Detect which cell encompasses the target text, then output its (x, y) center coordinate. 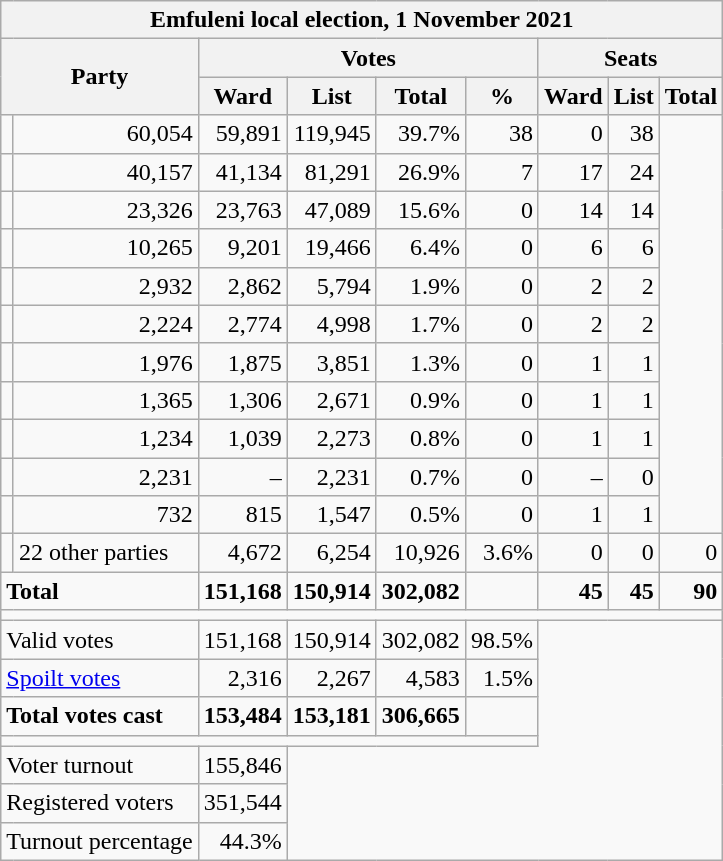
22 other parties (106, 553)
% (502, 96)
1,547 (332, 515)
4,672 (242, 553)
Votes (368, 58)
59,891 (242, 134)
Spoilt votes (100, 678)
23,326 (106, 210)
155,846 (242, 765)
81,291 (332, 172)
24 (634, 172)
0.8% (420, 438)
6,254 (332, 553)
2,273 (332, 438)
1.3% (420, 362)
0.7% (420, 477)
3,851 (332, 362)
153,484 (242, 716)
Registered voters (100, 803)
Emfuleni local election, 1 November 2021 (362, 20)
44.3% (242, 841)
98.5% (502, 640)
2,932 (106, 286)
306,665 (420, 716)
1,365 (106, 400)
17 (573, 172)
2,862 (242, 286)
1,875 (242, 362)
1.5% (502, 678)
15.6% (420, 210)
2,224 (106, 324)
9,201 (242, 248)
60,054 (106, 134)
Total votes cast (100, 716)
10,265 (106, 248)
815 (242, 515)
0.5% (420, 515)
Seats (630, 58)
41,134 (242, 172)
2,774 (242, 324)
Valid votes (100, 640)
1.7% (420, 324)
23,763 (242, 210)
1,976 (106, 362)
153,181 (332, 716)
1,039 (242, 438)
1,306 (242, 400)
26.9% (420, 172)
90 (691, 591)
10,926 (420, 553)
6.4% (420, 248)
351,544 (242, 803)
2,267 (332, 678)
Turnout percentage (100, 841)
7 (502, 172)
119,945 (332, 134)
3.6% (502, 553)
2,671 (332, 400)
47,089 (332, 210)
Voter turnout (100, 765)
4,998 (332, 324)
5,794 (332, 286)
1.9% (420, 286)
2,316 (242, 678)
732 (106, 515)
4,583 (420, 678)
0.9% (420, 400)
1,234 (106, 438)
19,466 (332, 248)
39.7% (420, 134)
Party (100, 77)
40,157 (106, 172)
